Find where the given text appears and provide that cell's center as (x, y) coordinate. 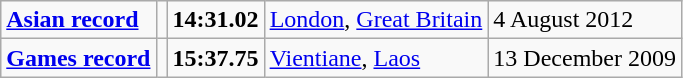
4 August 2012 (585, 20)
London, Great Britain (376, 20)
14:31.02 (216, 20)
Asian record (78, 20)
Vientiane, Laos (376, 58)
Games record (78, 58)
13 December 2009 (585, 58)
15:37.75 (216, 58)
